Extract the (X, Y) coordinate from the center of the cell holding the provided text.  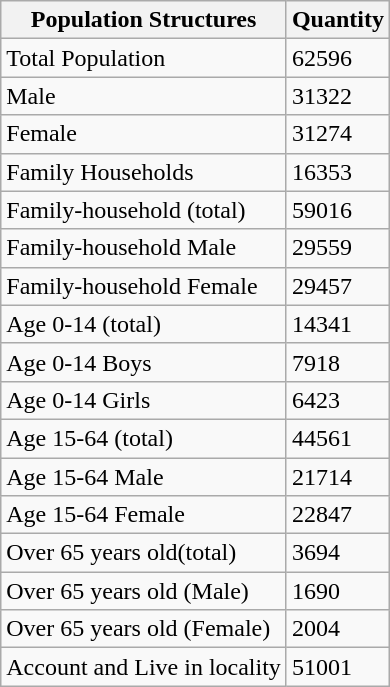
Age 15-64 Female (144, 515)
29457 (338, 286)
7918 (338, 362)
Male (144, 96)
59016 (338, 210)
Population Structures (144, 20)
21714 (338, 477)
2004 (338, 629)
Age 15-64 (total) (144, 438)
1690 (338, 591)
Account and Live in locality (144, 667)
Total Population (144, 58)
Over 65 years old (Male) (144, 591)
51001 (338, 667)
6423 (338, 400)
31274 (338, 134)
Age 0-14 Boys (144, 362)
44561 (338, 438)
Age 0-14 (total) (144, 324)
Female (144, 134)
Age 0-14 Girls (144, 400)
22847 (338, 515)
Family-household (total) (144, 210)
29559 (338, 248)
Quantity (338, 20)
16353 (338, 172)
Family Households (144, 172)
Family-household Male (144, 248)
Over 65 years old (Female) (144, 629)
Age 15-64 Male (144, 477)
Family-household Female (144, 286)
31322 (338, 96)
Over 65 years old(total) (144, 553)
3694 (338, 553)
62596 (338, 58)
14341 (338, 324)
